Return the (X, Y) coordinate for the center point of the cell that contains the specified text.  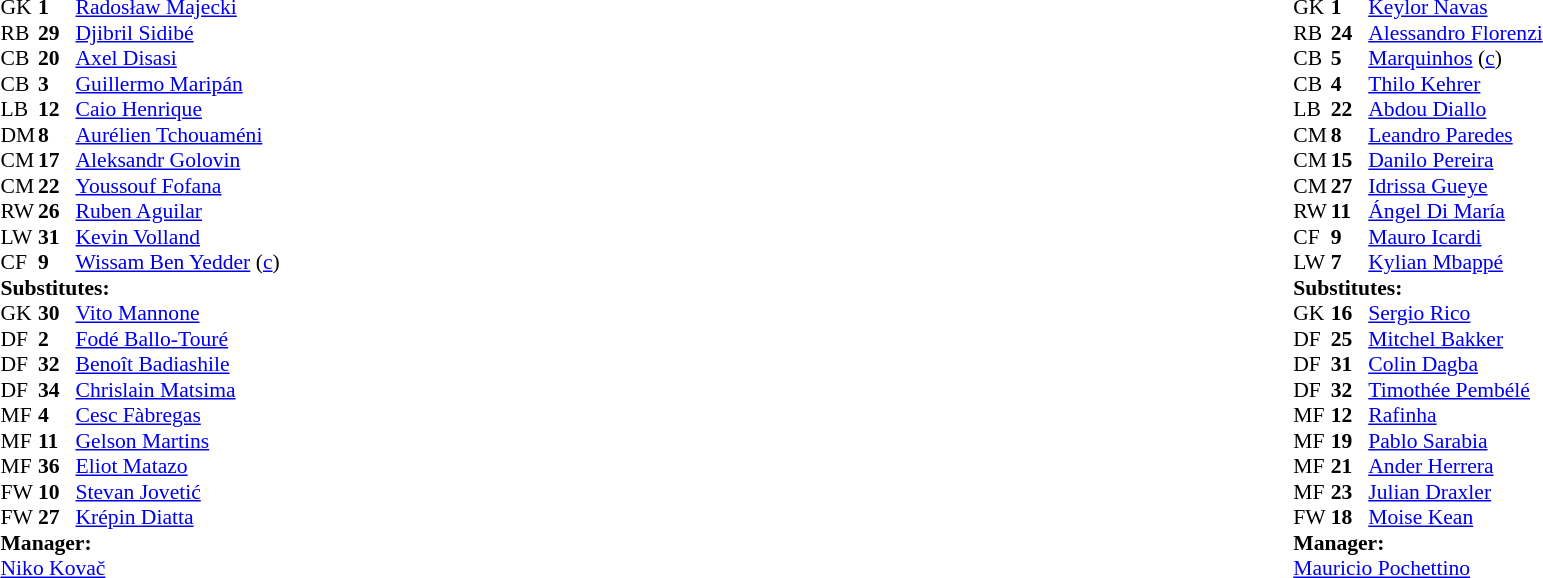
34 (57, 390)
3 (57, 84)
Stevan Jovetić (178, 492)
Mitchel Bakker (1455, 339)
Aurélien Tchouaméni (178, 135)
Guillermo Maripán (178, 84)
Alessandro Florenzi (1455, 33)
Wissam Ben Yedder (c) (178, 263)
Sergio Rico (1455, 313)
Benoît Badiashile (178, 365)
Thilo Kehrer (1455, 84)
26 (57, 211)
16 (1350, 313)
10 (57, 492)
Marquinhos (c) (1455, 59)
2 (57, 339)
DM (19, 135)
Aleksandr Golovin (178, 161)
20 (57, 59)
18 (1350, 517)
Eliot Matazo (178, 467)
Djibril Sidibé (178, 33)
Cesc Fàbregas (178, 415)
7 (1350, 263)
Caio Henrique (178, 109)
Pablo Sarabia (1455, 441)
Ruben Aguilar (178, 211)
Kylian Mbappé (1455, 263)
23 (1350, 492)
Vito Mannone (178, 313)
Rafinha (1455, 415)
Youssouf Fofana (178, 186)
30 (57, 313)
15 (1350, 161)
17 (57, 161)
Kevin Volland (178, 237)
Danilo Pereira (1455, 161)
21 (1350, 467)
24 (1350, 33)
Julian Draxler (1455, 492)
Timothée Pembélé (1455, 390)
Axel Disasi (178, 59)
36 (57, 467)
Leandro Paredes (1455, 135)
19 (1350, 441)
Ander Herrera (1455, 467)
29 (57, 33)
5 (1350, 59)
Idrissa Gueye (1455, 186)
Fodé Ballo-Touré (178, 339)
Krépin Diatta (178, 517)
25 (1350, 339)
Ángel Di María (1455, 211)
Chrislain Matsima (178, 390)
Moise Kean (1455, 517)
Colin Dagba (1455, 365)
Gelson Martins (178, 441)
Abdou Diallo (1455, 109)
Mauro Icardi (1455, 237)
